Extract the [x, y] coordinate from the center of the cell holding the provided text.  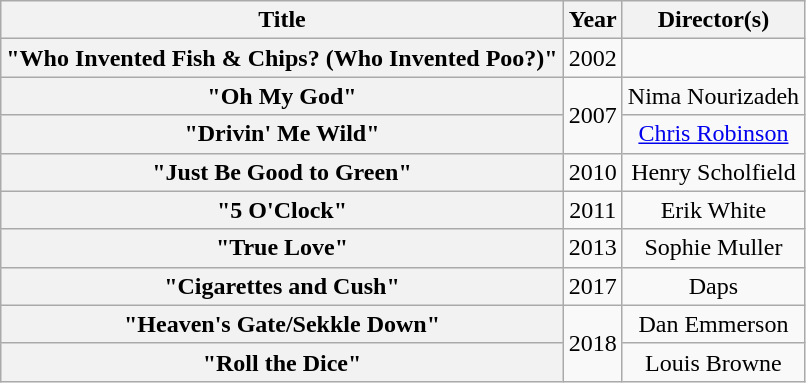
Sophie Muller [713, 248]
"Roll the Dice" [282, 362]
Chris Robinson [713, 134]
Daps [713, 286]
"Heaven's Gate/Sekkle Down" [282, 324]
2013 [592, 248]
"5 O'Clock" [282, 210]
2010 [592, 172]
2017 [592, 286]
Year [592, 20]
Louis Browne [713, 362]
"Cigarettes and Cush" [282, 286]
Nima Nourizadeh [713, 96]
Henry Scholfield [713, 172]
"True Love" [282, 248]
Title [282, 20]
"Just Be Good to Green" [282, 172]
2007 [592, 115]
"Who Invented Fish & Chips? (Who Invented Poo?)" [282, 58]
2018 [592, 343]
Erik White [713, 210]
Dan Emmerson [713, 324]
Director(s) [713, 20]
2011 [592, 210]
"Oh My God" [282, 96]
"Drivin' Me Wild" [282, 134]
2002 [592, 58]
